Return the [X, Y] coordinate for the center point of the cell that contains the specified text.  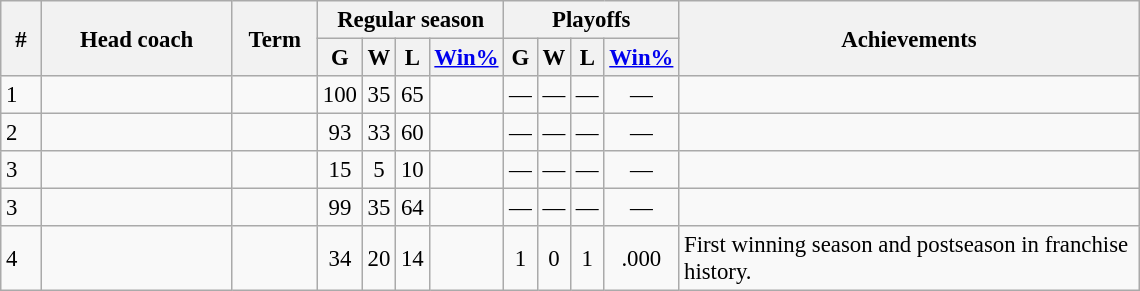
93 [340, 133]
Playoffs [592, 20]
Head coach [136, 38]
Term [275, 38]
4 [22, 258]
60 [412, 133]
100 [340, 95]
65 [412, 95]
34 [340, 258]
5 [378, 170]
Regular season [411, 20]
15 [340, 170]
33 [378, 133]
.000 [642, 258]
Achievements [910, 38]
First winning season and postseason in franchise history. [910, 258]
99 [340, 208]
0 [554, 258]
2 [22, 133]
20 [378, 258]
64 [412, 208]
# [22, 38]
10 [412, 170]
14 [412, 258]
